Identify which cell holds the provided text, then report its [x, y] central coordinate. 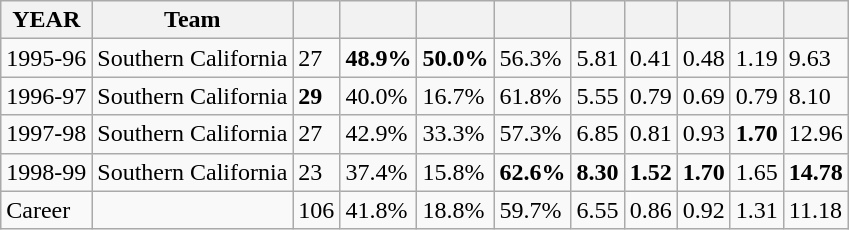
5.81 [598, 58]
18.8% [456, 210]
62.6% [532, 172]
9.63 [816, 58]
1.31 [756, 210]
1.65 [756, 172]
8.30 [598, 172]
59.7% [532, 210]
14.78 [816, 172]
57.3% [532, 134]
16.7% [456, 96]
15.8% [456, 172]
6.55 [598, 210]
61.8% [532, 96]
0.92 [704, 210]
1997-98 [46, 134]
0.81 [650, 134]
0.93 [704, 134]
Team [192, 20]
Career [46, 210]
48.9% [378, 58]
33.3% [456, 134]
8.10 [816, 96]
106 [316, 210]
37.4% [378, 172]
0.69 [704, 96]
0.48 [704, 58]
6.85 [598, 134]
11.18 [816, 210]
0.41 [650, 58]
12.96 [816, 134]
YEAR [46, 20]
1998-99 [46, 172]
41.8% [378, 210]
5.55 [598, 96]
42.9% [378, 134]
0.86 [650, 210]
1.19 [756, 58]
1995-96 [46, 58]
56.3% [532, 58]
50.0% [456, 58]
40.0% [378, 96]
1.52 [650, 172]
1996-97 [46, 96]
29 [316, 96]
23 [316, 172]
